Return the (X, Y) coordinate for the center point of the cell that contains the specified text.  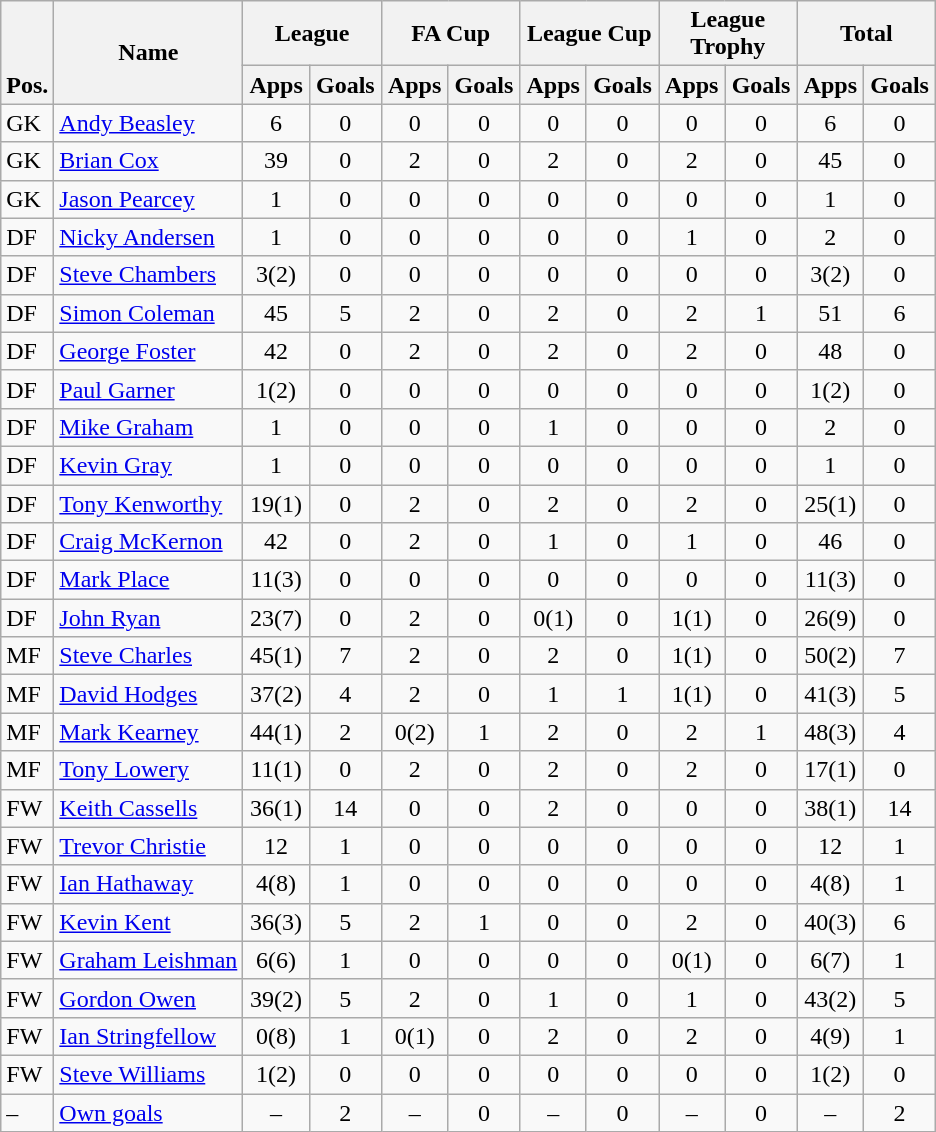
17(1) (830, 770)
Steve Williams (148, 1074)
League (312, 34)
Keith Cassells (148, 808)
Craig McKernon (148, 542)
23(7) (276, 618)
39 (276, 161)
Total (866, 34)
Steve Charles (148, 656)
48(3) (830, 732)
11(1) (276, 770)
0(2) (414, 732)
37(2) (276, 694)
36(3) (276, 922)
51 (830, 313)
40(3) (830, 922)
George Foster (148, 351)
48 (830, 351)
6(6) (276, 960)
Nicky Andersen (148, 237)
FA Cup (450, 34)
Gordon Owen (148, 998)
44(1) (276, 732)
46 (830, 542)
Andy Beasley (148, 123)
Kevin Kent (148, 922)
Name (148, 52)
Trevor Christie (148, 846)
Jason Pearcey (148, 199)
41(3) (830, 694)
19(1) (276, 503)
36(1) (276, 808)
0(8) (276, 1036)
39(2) (276, 998)
Simon Coleman (148, 313)
25(1) (830, 503)
Brian Cox (148, 161)
Graham Leishman (148, 960)
Pos. (28, 52)
38(1) (830, 808)
6(7) (830, 960)
Steve Chambers (148, 275)
26(9) (830, 618)
Own goals (148, 1113)
45(1) (276, 656)
League Cup (590, 34)
League Trophy (728, 34)
David Hodges (148, 694)
Mike Graham (148, 427)
43(2) (830, 998)
Mark Place (148, 580)
Tony Lowery (148, 770)
50(2) (830, 656)
Mark Kearney (148, 732)
4(9) (830, 1036)
Paul Garner (148, 389)
Ian Stringfellow (148, 1036)
Kevin Gray (148, 465)
John Ryan (148, 618)
Tony Kenworthy (148, 503)
Ian Hathaway (148, 884)
